Return [X, Y] of the center of cell containing provided text 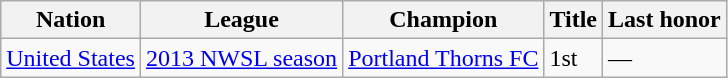
Portland Thorns FC [444, 58]
Nation [71, 20]
Title [574, 20]
United States [71, 58]
1st [574, 58]
Last honor [665, 20]
— [665, 58]
League [241, 20]
Champion [444, 20]
2013 NWSL season [241, 58]
